For the text-containing cell, return its midpoint in (X, Y) coordinate format. 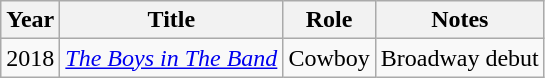
The Boys in The Band (172, 58)
Role (329, 20)
Title (172, 20)
2018 (30, 58)
Cowboy (329, 58)
Broadway debut (460, 58)
Notes (460, 20)
Year (30, 20)
